From the cell containing the given text, extract its center point as [x, y] coordinate. 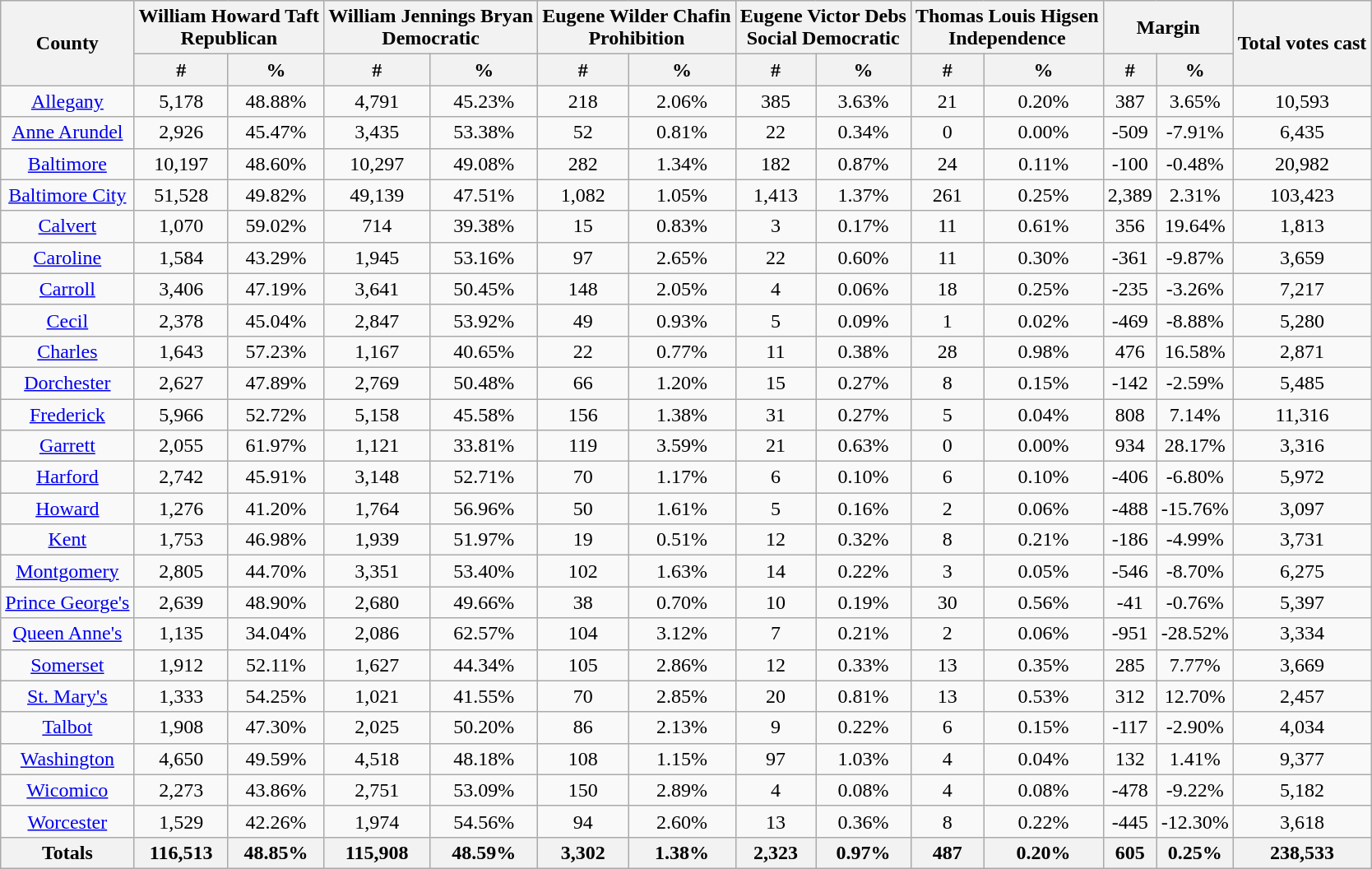
William Jennings BryanDemocratic [431, 28]
-951 [1130, 634]
282 [583, 164]
12.70% [1194, 696]
44.34% [484, 665]
Carroll [67, 289]
2,926 [181, 132]
808 [1130, 414]
45.91% [276, 477]
Somerset [67, 665]
132 [1130, 759]
45.23% [484, 101]
2.31% [1194, 195]
1,643 [181, 351]
7,217 [1302, 289]
2,086 [377, 634]
2.06% [682, 101]
0.83% [682, 226]
St. Mary's [67, 696]
Frederick [67, 414]
0.97% [864, 853]
0.36% [864, 821]
102 [583, 571]
5,397 [1302, 602]
0.32% [864, 540]
6,435 [1302, 132]
Totals [67, 853]
31 [776, 414]
605 [1130, 853]
-186 [1130, 540]
45.04% [276, 320]
51,528 [181, 195]
Montgomery [67, 571]
1,276 [181, 509]
-4.99% [1194, 540]
1,082 [583, 195]
5,485 [1302, 383]
2,273 [181, 790]
103,423 [1302, 195]
1,939 [377, 540]
2,639 [181, 602]
7 [776, 634]
Worcester [67, 821]
39.38% [484, 226]
Garrett [67, 446]
1.34% [682, 164]
2,805 [181, 571]
1,945 [377, 258]
-488 [1130, 509]
5,178 [181, 101]
2,769 [377, 383]
20,982 [1302, 164]
2,627 [181, 383]
-100 [1130, 164]
4,791 [377, 101]
1,135 [181, 634]
-546 [1130, 571]
312 [1130, 696]
115,908 [377, 853]
18 [948, 289]
53.16% [484, 258]
156 [583, 414]
238,533 [1302, 853]
0.38% [864, 351]
Anne Arundel [67, 132]
Talbot [67, 727]
-3.26% [1194, 289]
86 [583, 727]
48.59% [484, 853]
Harford [67, 477]
49.59% [276, 759]
3,148 [377, 477]
3,641 [377, 289]
150 [583, 790]
3,669 [1302, 665]
2.86% [682, 665]
61.97% [276, 446]
38 [583, 602]
1.03% [864, 759]
285 [1130, 665]
0.16% [864, 509]
1,912 [181, 665]
108 [583, 759]
46.98% [276, 540]
-406 [1130, 477]
10,197 [181, 164]
49.66% [484, 602]
-15.76% [1194, 509]
-478 [1130, 790]
3,351 [377, 571]
0.53% [1043, 696]
3,334 [1302, 634]
Charles [67, 351]
47.30% [276, 727]
4,650 [181, 759]
53.09% [484, 790]
2.05% [682, 289]
2,847 [377, 320]
2,742 [181, 477]
40.65% [484, 351]
3,406 [181, 289]
3.63% [864, 101]
-509 [1130, 132]
0.19% [864, 602]
53.92% [484, 320]
57.23% [276, 351]
50 [583, 509]
Howard [67, 509]
2,025 [377, 727]
3,435 [377, 132]
Thomas Louis HigsenIndependence [1007, 28]
2,457 [1302, 696]
1,974 [377, 821]
-469 [1130, 320]
52.11% [276, 665]
1,813 [1302, 226]
3,316 [1302, 446]
2,680 [377, 602]
56.96% [484, 509]
Baltimore City [67, 195]
42.26% [276, 821]
1,627 [377, 665]
48.60% [276, 164]
9,377 [1302, 759]
105 [583, 665]
41.55% [484, 696]
182 [776, 164]
2.13% [682, 727]
3,618 [1302, 821]
47.89% [276, 383]
0.61% [1043, 226]
44.70% [276, 571]
-7.91% [1194, 132]
1,753 [181, 540]
53.40% [484, 571]
104 [583, 634]
2,378 [181, 320]
714 [377, 226]
1,529 [181, 821]
Calvert [67, 226]
387 [1130, 101]
1,121 [377, 446]
Eugene Victor DebsSocial Democratic [823, 28]
218 [583, 101]
28 [948, 351]
Allegany [67, 101]
53.38% [484, 132]
5,972 [1302, 477]
County [67, 43]
6,275 [1302, 571]
50.45% [484, 289]
49,139 [377, 195]
3.59% [682, 446]
2.89% [682, 790]
Caroline [67, 258]
48.18% [484, 759]
-9.22% [1194, 790]
1.20% [682, 383]
1.37% [864, 195]
1,764 [377, 509]
1 [948, 320]
2.65% [682, 258]
16.58% [1194, 351]
4,518 [377, 759]
5,280 [1302, 320]
1.17% [682, 477]
Margin [1168, 28]
10,297 [377, 164]
19.64% [1194, 226]
934 [1130, 446]
0.93% [682, 320]
49.82% [276, 195]
52.71% [484, 477]
-117 [1130, 727]
20 [776, 696]
0.56% [1043, 602]
-41 [1130, 602]
66 [583, 383]
45.58% [484, 414]
William Howard TaftRepublican [229, 28]
14 [776, 571]
148 [583, 289]
Dorchester [67, 383]
1.63% [682, 571]
3,097 [1302, 509]
47.51% [484, 195]
0.34% [864, 132]
45.47% [276, 132]
1,908 [181, 727]
-0.48% [1194, 164]
1,021 [377, 696]
0.05% [1043, 571]
3,302 [583, 853]
0.98% [1043, 351]
3,731 [1302, 540]
2.85% [682, 696]
4,034 [1302, 727]
49.08% [484, 164]
356 [1130, 226]
48.90% [276, 602]
-2.90% [1194, 727]
-12.30% [1194, 821]
-445 [1130, 821]
1,070 [181, 226]
1.41% [1194, 759]
-2.59% [1194, 383]
11,316 [1302, 414]
0.02% [1043, 320]
Washington [67, 759]
-8.70% [1194, 571]
0.11% [1043, 164]
0.35% [1043, 665]
2,389 [1130, 195]
0.33% [864, 665]
476 [1130, 351]
-8.88% [1194, 320]
5,182 [1302, 790]
43.86% [276, 790]
Total votes cast [1302, 43]
19 [583, 540]
0.51% [682, 540]
0.30% [1043, 258]
487 [948, 853]
30 [948, 602]
48.88% [276, 101]
1.61% [682, 509]
-235 [1130, 289]
59.02% [276, 226]
119 [583, 446]
-361 [1130, 258]
Eugene Wilder ChafinProhibition [637, 28]
0.60% [864, 258]
52 [583, 132]
7.14% [1194, 414]
50.20% [484, 727]
47.19% [276, 289]
1,167 [377, 351]
50.48% [484, 383]
385 [776, 101]
41.20% [276, 509]
2,871 [1302, 351]
1,333 [181, 696]
49 [583, 320]
Baltimore [67, 164]
10,593 [1302, 101]
3.65% [1194, 101]
0.17% [864, 226]
2,751 [377, 790]
34.04% [276, 634]
Prince George's [67, 602]
5,158 [377, 414]
0.70% [682, 602]
28.17% [1194, 446]
Wicomico [67, 790]
1.15% [682, 759]
Kent [67, 540]
-6.80% [1194, 477]
51.97% [484, 540]
1,584 [181, 258]
261 [948, 195]
94 [583, 821]
1,413 [776, 195]
3.12% [682, 634]
43.29% [276, 258]
-142 [1130, 383]
-28.52% [1194, 634]
0.63% [864, 446]
2,055 [181, 446]
2.60% [682, 821]
-0.76% [1194, 602]
10 [776, 602]
48.85% [276, 853]
54.25% [276, 696]
24 [948, 164]
62.57% [484, 634]
5,966 [181, 414]
1.05% [682, 195]
7.77% [1194, 665]
116,513 [181, 853]
33.81% [484, 446]
2,323 [776, 853]
0.77% [682, 351]
54.56% [484, 821]
52.72% [276, 414]
0.87% [864, 164]
-9.87% [1194, 258]
9 [776, 727]
0.09% [864, 320]
Cecil [67, 320]
Queen Anne's [67, 634]
3,659 [1302, 258]
